From the cell containing the given text, extract its center point as (x, y) coordinate. 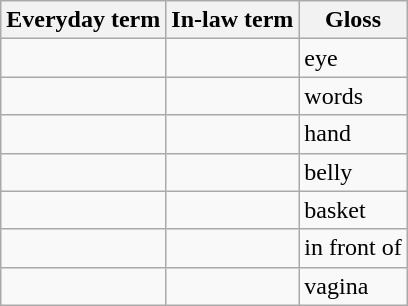
words (353, 96)
vagina (353, 286)
In-law term (232, 20)
belly (353, 172)
Everyday term (84, 20)
in front of (353, 248)
Gloss (353, 20)
basket (353, 210)
eye (353, 58)
hand (353, 134)
